From the cell containing the given text, extract its center point as [x, y] coordinate. 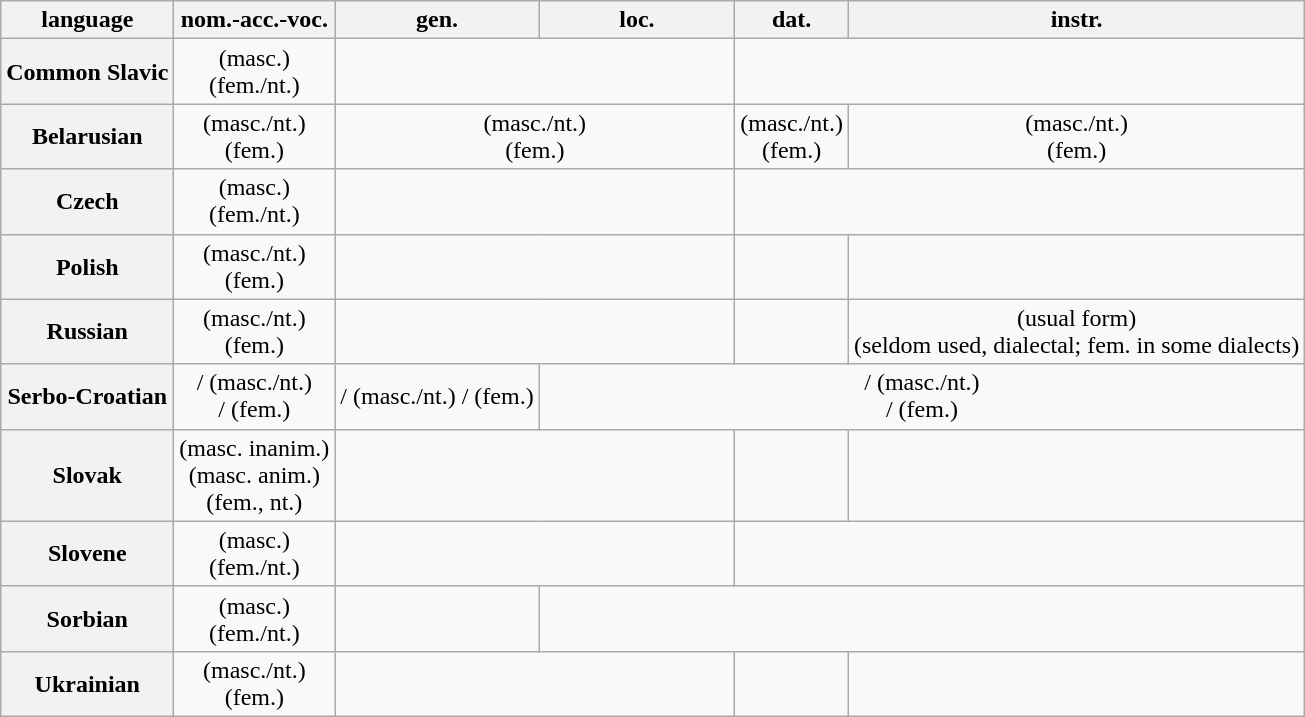
gen. [437, 20]
Sorbian [88, 618]
Belarusian [88, 136]
(masc. inanim.) (masc. anim.) (fem., nt.) [254, 475]
language [88, 20]
Slovak [88, 475]
Czech [88, 202]
Serbo-Croatian [88, 396]
nom.-acc.-voc. [254, 20]
Ukrainian [88, 684]
Russian [88, 332]
loc. [637, 20]
Slovene [88, 554]
dat. [792, 20]
instr. [1076, 20]
Common Slavic [88, 72]
(usual form) (seldom used, dialectal; fem. in some dialects) [1076, 332]
Polish [88, 266]
